Output the (X, Y) coordinate of the center of the cell containing the given text.  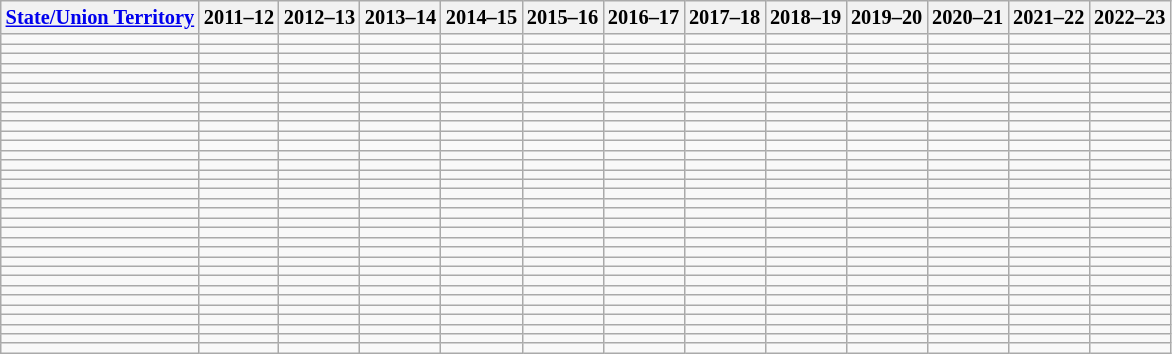
2014–15 (482, 17)
2018–19 (806, 17)
2012–13 (320, 17)
State/Union Territory (100, 17)
2011–12 (239, 17)
2022–23 (1130, 17)
2013–14 (400, 17)
2021–22 (1048, 17)
2017–18 (724, 17)
2015–16 (562, 17)
2020–21 (968, 17)
2019–20 (886, 17)
2016–17 (644, 17)
